Scan for the cell matching the given text and deliver its (X, Y) coordinate at center. 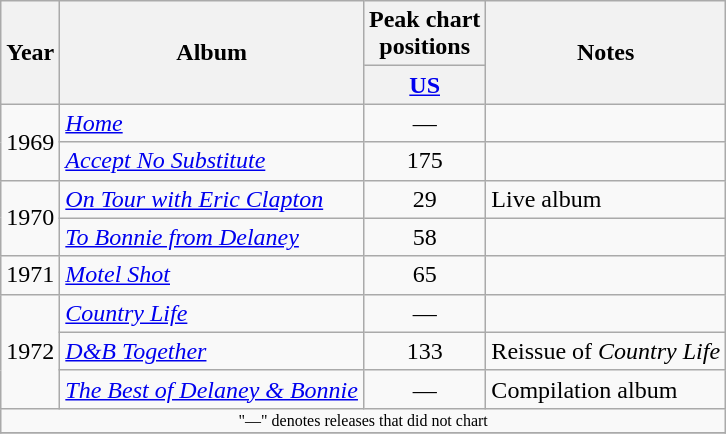
Year (30, 52)
Peak chartpositions (424, 34)
The Best of Delaney & Bonnie (212, 389)
Notes (606, 52)
Live album (606, 199)
1969 (30, 142)
1972 (30, 351)
D&B Together (212, 351)
1971 (30, 275)
Accept No Substitute (212, 161)
"—" denotes releases that did not chart (364, 420)
Album (212, 52)
133 (424, 351)
Reissue of Country Life (606, 351)
1970 (30, 218)
175 (424, 161)
Compilation album (606, 389)
Home (212, 123)
US (424, 85)
Motel Shot (212, 275)
29 (424, 199)
58 (424, 237)
65 (424, 275)
On Tour with Eric Clapton (212, 199)
Country Life (212, 313)
To Bonnie from Delaney (212, 237)
